Search for the cell housing the specified text and yield its (x, y) center coordinate. 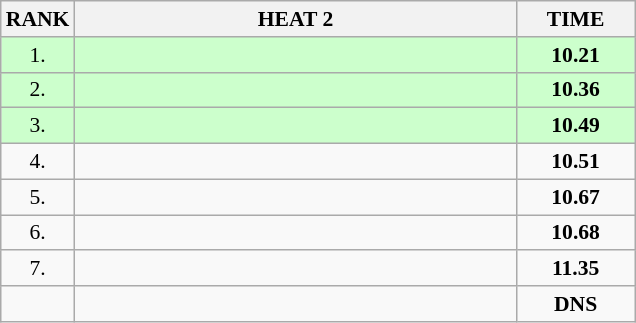
7. (38, 269)
DNS (576, 304)
4. (38, 162)
5. (38, 197)
TIME (576, 19)
1. (38, 55)
6. (38, 233)
10.21 (576, 55)
10.36 (576, 90)
10.49 (576, 126)
10.51 (576, 162)
2. (38, 90)
HEAT 2 (295, 19)
11.35 (576, 269)
3. (38, 126)
10.68 (576, 233)
RANK (38, 19)
10.67 (576, 197)
